For the text-containing cell, return its midpoint in [x, y] coordinate format. 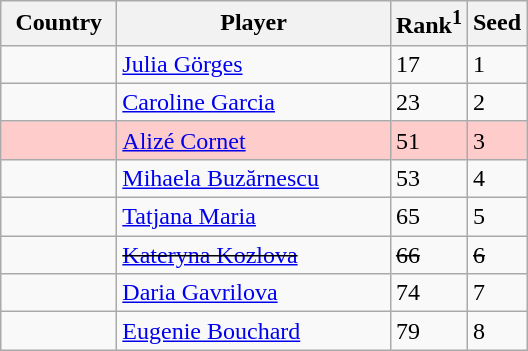
Country [59, 24]
7 [496, 293]
53 [428, 178]
51 [428, 140]
Tatjana Maria [254, 217]
Julia Görges [254, 64]
Player [254, 24]
17 [428, 64]
2 [496, 102]
3 [496, 140]
Seed [496, 24]
Kateryna Kozlova [254, 255]
79 [428, 331]
1 [496, 64]
6 [496, 255]
Alizé Cornet [254, 140]
Rank1 [428, 24]
Mihaela Buzărnescu [254, 178]
5 [496, 217]
Daria Gavrilova [254, 293]
74 [428, 293]
4 [496, 178]
8 [496, 331]
Caroline Garcia [254, 102]
Eugenie Bouchard [254, 331]
23 [428, 102]
66 [428, 255]
65 [428, 217]
